Scan for the cell matching the given text and deliver its [X, Y] coordinate at center. 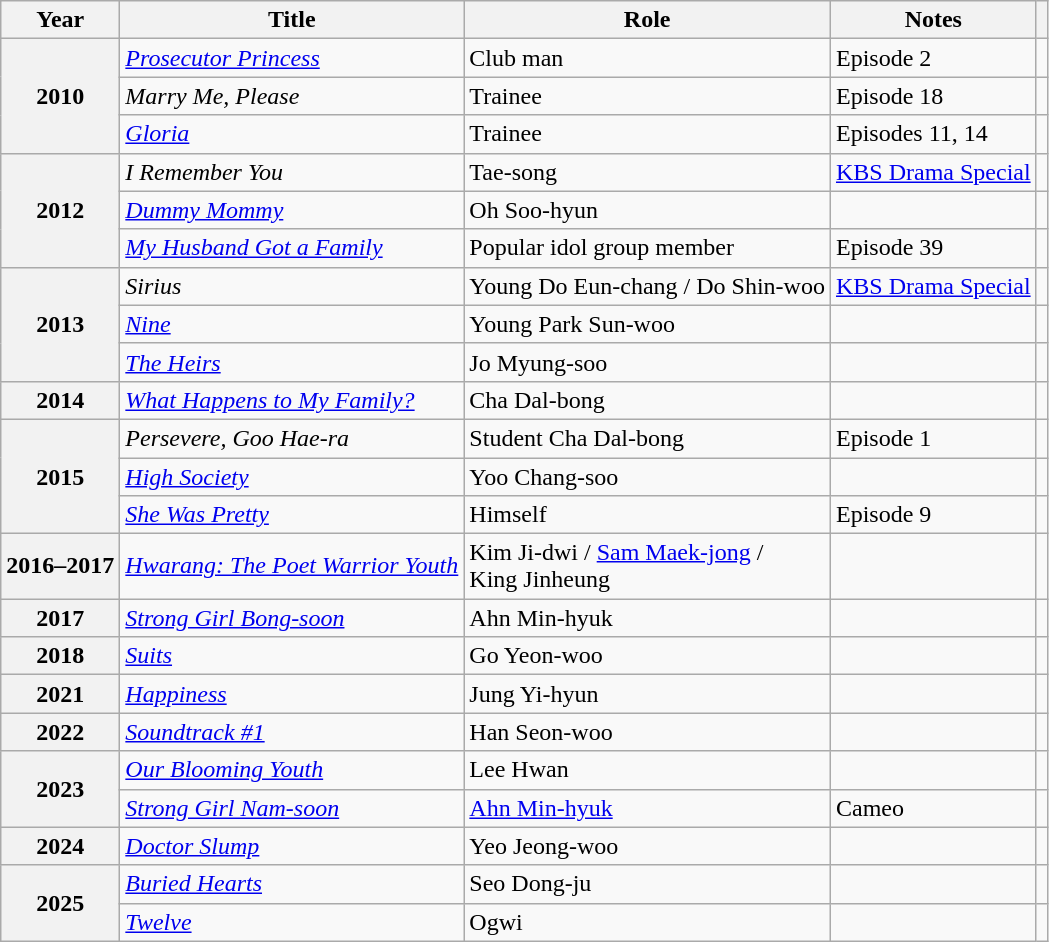
2023 [60, 789]
2015 [60, 476]
Prosecutor Princess [292, 58]
Episodes 11, 14 [933, 134]
Episode 2 [933, 58]
Soundtrack #1 [292, 732]
2024 [60, 846]
Go Yeon-woo [648, 656]
2018 [60, 656]
Cha Dal-bong [648, 400]
Popular idol group member [648, 248]
2013 [60, 324]
Gloria [292, 134]
Cameo [933, 808]
Notes [933, 20]
2025 [60, 903]
Himself [648, 515]
2016–2017 [60, 566]
Strong Girl Bong-soon [292, 618]
Suits [292, 656]
Oh Soo-hyun [648, 210]
Title [292, 20]
Lee Hwan [648, 770]
Student Cha Dal-bong [648, 438]
Twelve [292, 922]
Jung Yi-hyun [648, 694]
Our Blooming Youth [292, 770]
Yoo Chang-soo [648, 477]
High Society [292, 477]
Buried Hearts [292, 884]
Episode 18 [933, 96]
My Husband Got a Family [292, 248]
Role [648, 20]
Doctor Slump [292, 846]
2021 [60, 694]
Hwarang: The Poet Warrior Youth [292, 566]
Happiness [292, 694]
Episode 9 [933, 515]
2022 [60, 732]
She Was Pretty [292, 515]
Year [60, 20]
Nine [292, 324]
2014 [60, 400]
Persevere, Goo Hae-ra [292, 438]
Kim Ji-dwi / Sam Maek-jong /King Jinheung [648, 566]
Club man [648, 58]
Jo Myung-soo [648, 362]
Han Seon-woo [648, 732]
Seo Dong-ju [648, 884]
2010 [60, 96]
Strong Girl Nam-soon [292, 808]
Tae-song [648, 172]
Young Do Eun-chang / Do Shin-woo [648, 286]
What Happens to My Family? [292, 400]
Marry Me, Please [292, 96]
I Remember You [292, 172]
The Heirs [292, 362]
Dummy Mommy [292, 210]
Yeo Jeong-woo [648, 846]
2017 [60, 618]
Episode 1 [933, 438]
Episode 39 [933, 248]
Ogwi [648, 922]
2012 [60, 210]
Young Park Sun-woo [648, 324]
Sirius [292, 286]
